Detect which cell encompasses the target text, then output its (x, y) center coordinate. 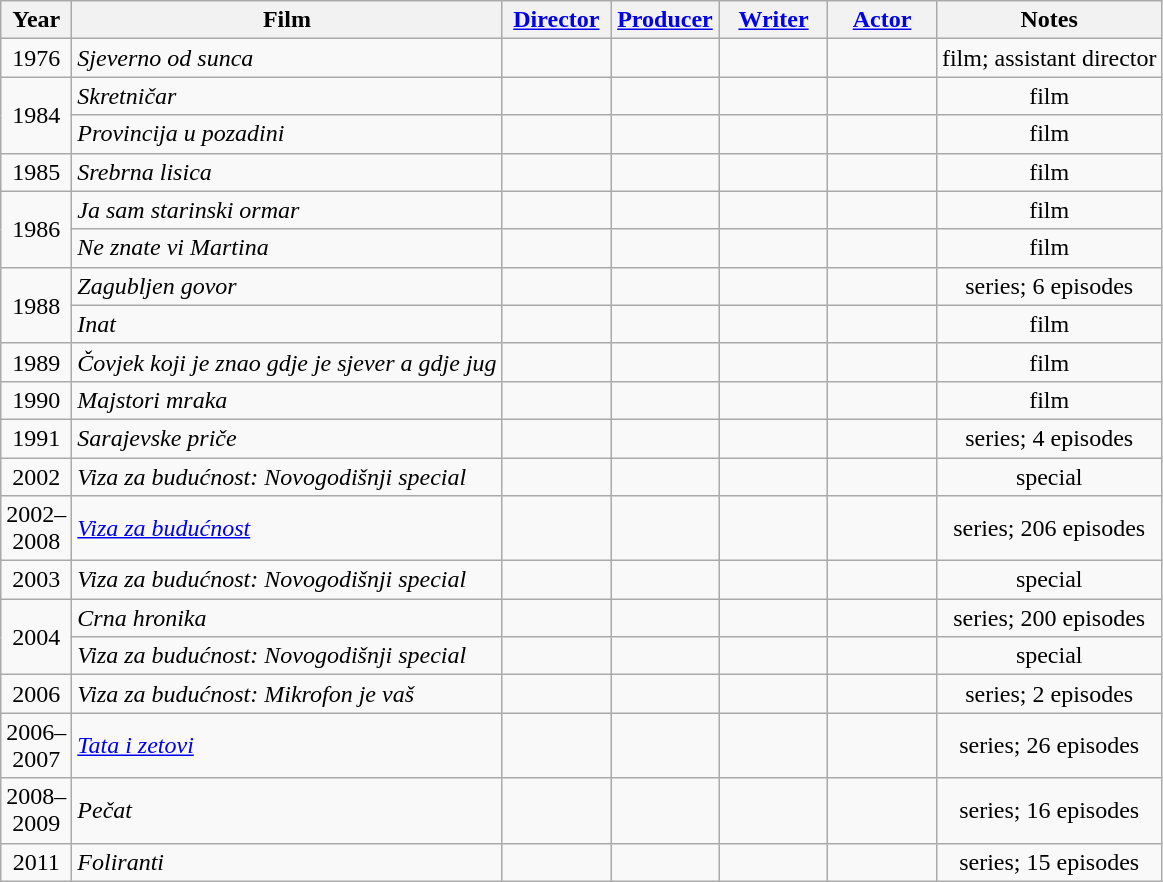
Producer (666, 20)
Čovjek koji je znao gdje je sjever a gdje jug (287, 362)
Viza za budućnost: Mikrofon je vaš (287, 694)
series; 6 episodes (1049, 286)
Year (36, 20)
Film (287, 20)
2003 (36, 580)
Zagubljen govor (287, 286)
series; 4 episodes (1049, 438)
2006 (36, 694)
2002–2008 (36, 528)
1991 (36, 438)
film; assistant director (1049, 58)
2011 (36, 862)
series; 16 episodes (1049, 810)
Pečat (287, 810)
series; 200 episodes (1049, 618)
Sjeverno od sunca (287, 58)
series; 15 episodes (1049, 862)
series; 206 episodes (1049, 528)
Sarajevske priče (287, 438)
Srebrna lisica (287, 172)
1988 (36, 305)
Ja sam starinski ormar (287, 210)
Skretničar (287, 96)
2004 (36, 637)
2008–2009 (36, 810)
Writer (774, 20)
Foliranti (287, 862)
1976 (36, 58)
Crna hronika (287, 618)
Viza za budućnost (287, 528)
Provincija u pozadini (287, 134)
Majstori mraka (287, 400)
1986 (36, 229)
1990 (36, 400)
Ne znate vi Martina (287, 248)
2002 (36, 477)
series; 2 episodes (1049, 694)
2006–2007 (36, 746)
Tata i zetovi (287, 746)
1989 (36, 362)
Notes (1049, 20)
1984 (36, 115)
Inat (287, 324)
Actor (882, 20)
Director (556, 20)
series; 26 episodes (1049, 746)
1985 (36, 172)
